Detect which cell encompasses the target text, then output its [X, Y] center coordinate. 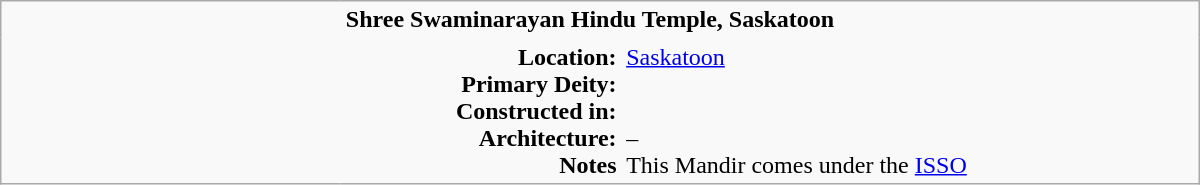
Location: Primary Deity:Constructed in:Architecture:Notes [481, 110]
Saskatoon – This Mandir comes under the ISSO [910, 110]
Shree Swaminarayan Hindu Temple, Saskatoon [770, 20]
